From the cell containing the given text, extract its center point as (X, Y) coordinate. 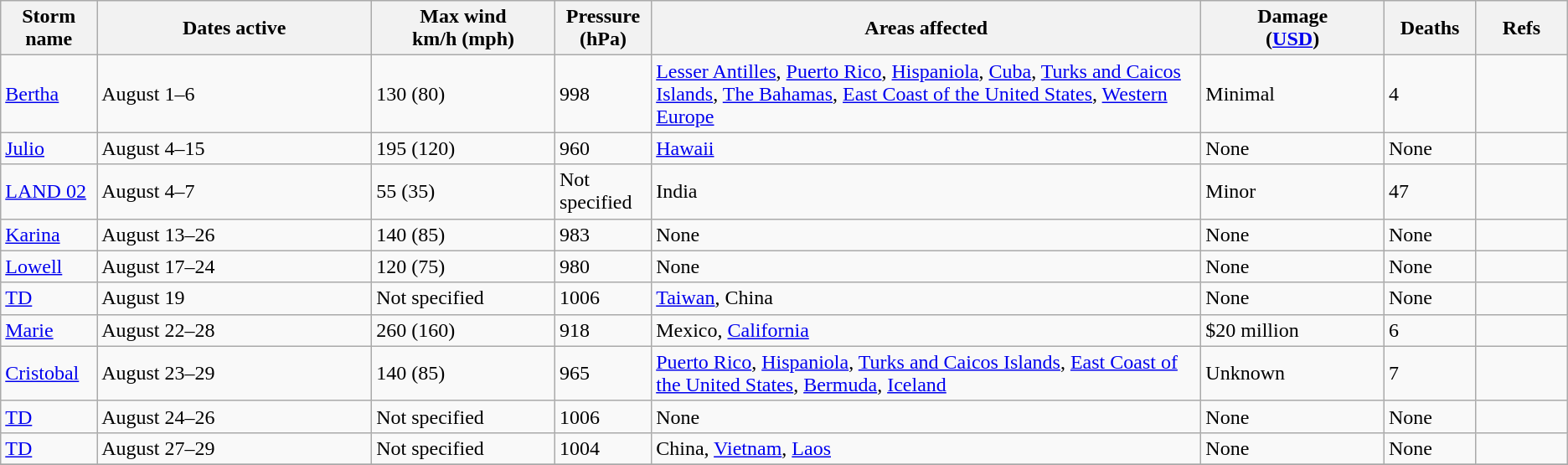
47 (1429, 191)
Minor (1293, 191)
August 4–15 (235, 148)
August 19 (235, 298)
7 (1429, 374)
Unknown (1293, 374)
Taiwan, China (926, 298)
August 17–24 (235, 266)
4 (1429, 94)
998 (603, 94)
Karina (49, 235)
Mexico, California (926, 330)
August 23–29 (235, 374)
Hawaii (926, 148)
980 (603, 266)
Lowell (49, 266)
Storm name (49, 28)
130 (80) (464, 94)
55 (35) (464, 191)
Dates active (235, 28)
Damage(USD) (1293, 28)
Minimal (1293, 94)
India (926, 191)
Marie (49, 330)
1004 (603, 448)
6 (1429, 330)
LAND 02 (49, 191)
Lesser Antilles, Puerto Rico, Hispaniola, Cuba, Turks and Caicos Islands, The Bahamas, East Coast of the United States, Western Europe (926, 94)
Refs (1521, 28)
August 27–29 (235, 448)
965 (603, 374)
918 (603, 330)
$20 million (1293, 330)
Deaths (1429, 28)
China, Vietnam, Laos (926, 448)
Julio (49, 148)
960 (603, 148)
August 24–26 (235, 416)
August 22–28 (235, 330)
260 (160) (464, 330)
Bertha (49, 94)
August 4–7 (235, 191)
983 (603, 235)
Cristobal (49, 374)
Puerto Rico, Hispaniola, Turks and Caicos Islands, East Coast of the United States, Bermuda, Iceland (926, 374)
Areas affected (926, 28)
120 (75) (464, 266)
August 13–26 (235, 235)
Max windkm/h (mph) (464, 28)
Pressure(hPa) (603, 28)
August 1–6 (235, 94)
195 (120) (464, 148)
